Return [X, Y] of the center of cell containing provided text 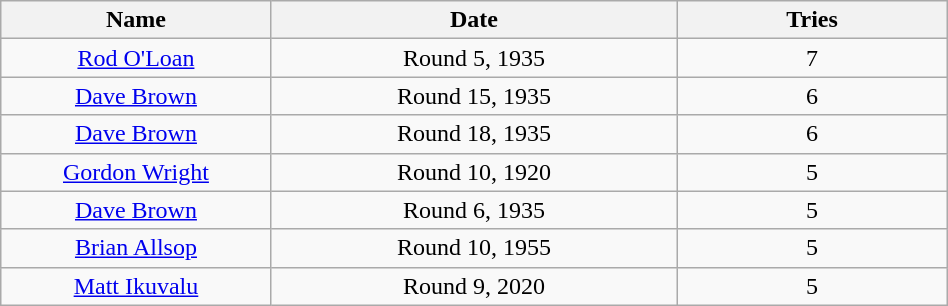
Round 6, 1935 [474, 210]
Rod O'Loan [136, 58]
Round 18, 1935 [474, 134]
Matt Ikuvalu [136, 286]
7 [812, 58]
Round 10, 1955 [474, 248]
Name [136, 20]
Round 5, 1935 [474, 58]
Brian Allsop [136, 248]
Round 9, 2020 [474, 286]
Gordon Wright [136, 172]
Date [474, 20]
Round 10, 1920 [474, 172]
Tries [812, 20]
Round 15, 1935 [474, 96]
